Detect which cell encompasses the target text, then output its (x, y) center coordinate. 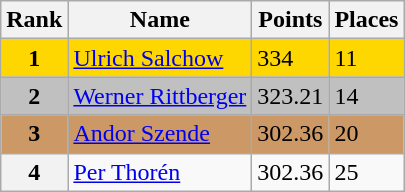
2 (34, 96)
Ulrich Salchow (160, 58)
4 (34, 172)
3 (34, 134)
Andor Szende (160, 134)
25 (366, 172)
Points (290, 20)
Name (160, 20)
1 (34, 58)
20 (366, 134)
Places (366, 20)
Werner Rittberger (160, 96)
14 (366, 96)
Per Thorén (160, 172)
334 (290, 58)
Rank (34, 20)
11 (366, 58)
323.21 (290, 96)
